Return [X, Y] of the center of cell containing provided text 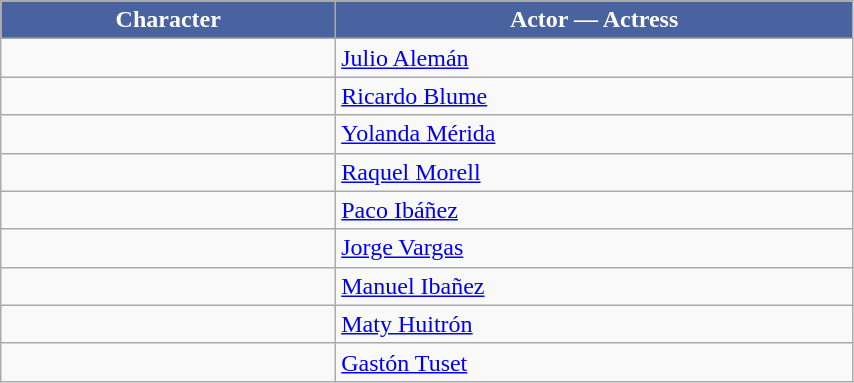
Manuel Ibañez [594, 286]
Jorge Vargas [594, 248]
Paco Ibáñez [594, 210]
Ricardo Blume [594, 96]
Gastón Tuset [594, 362]
Julio Alemán [594, 58]
Yolanda Mérida [594, 134]
Character [168, 20]
Raquel Morell [594, 172]
Actor — Actress [594, 20]
Maty Huitrón [594, 324]
